From the cell containing the given text, extract its center point as (X, Y) coordinate. 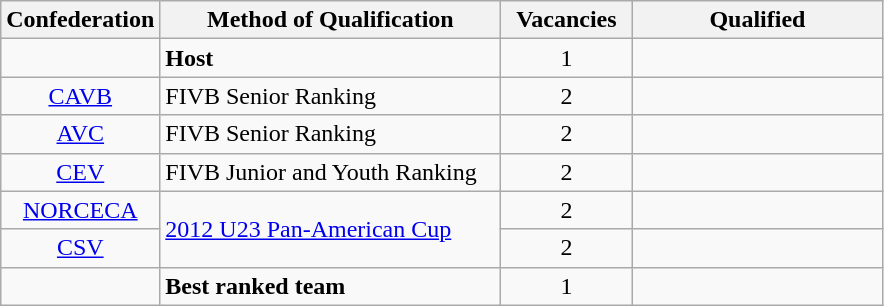
NORCECA (80, 210)
Qualified (758, 20)
Vacancies (566, 20)
CAVB (80, 96)
CEV (80, 172)
AVC (80, 134)
2012 U23 Pan-American Cup (330, 229)
Method of Qualification (330, 20)
Confederation (80, 20)
FIVB Junior and Youth Ranking (330, 172)
CSV (80, 248)
Best ranked team (330, 286)
Host (330, 58)
